Extract the [x, y] coordinate from the center of the cell holding the provided text.  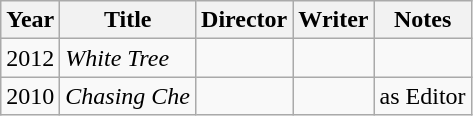
2012 [30, 58]
2010 [30, 96]
Director [244, 20]
Chasing Che [128, 96]
as Editor [422, 96]
Title [128, 20]
White Tree [128, 58]
Year [30, 20]
Notes [422, 20]
Writer [334, 20]
